Determine the (x, y) coordinate at the center of the cell enclosing the given text.  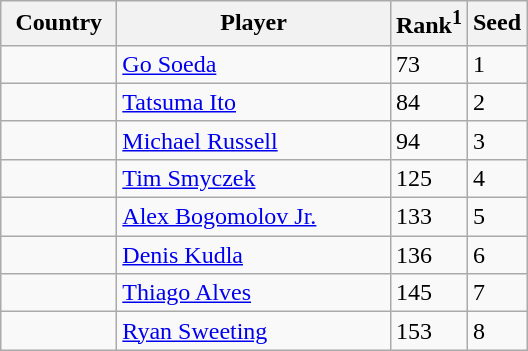
3 (496, 140)
1 (496, 64)
7 (496, 293)
Go Soeda (254, 64)
94 (428, 140)
Alex Bogomolov Jr. (254, 217)
2 (496, 102)
145 (428, 293)
4 (496, 178)
Thiago Alves (254, 293)
125 (428, 178)
84 (428, 102)
Ryan Sweeting (254, 331)
73 (428, 64)
Country (59, 24)
Rank1 (428, 24)
Michael Russell (254, 140)
153 (428, 331)
8 (496, 331)
Seed (496, 24)
Tim Smyczek (254, 178)
Tatsuma Ito (254, 102)
136 (428, 255)
5 (496, 217)
Player (254, 24)
Denis Kudla (254, 255)
133 (428, 217)
6 (496, 255)
